Provide the [X, Y] coordinate of the cell's center where the given text is located.  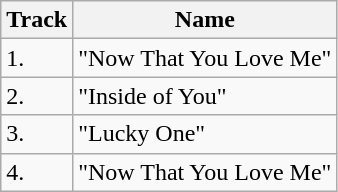
2. [37, 96]
4. [37, 172]
1. [37, 58]
"Lucky One" [205, 134]
Name [205, 20]
Track [37, 20]
"Inside of You" [205, 96]
3. [37, 134]
